Return the (X, Y) coordinate for the center point of the cell that contains the specified text.  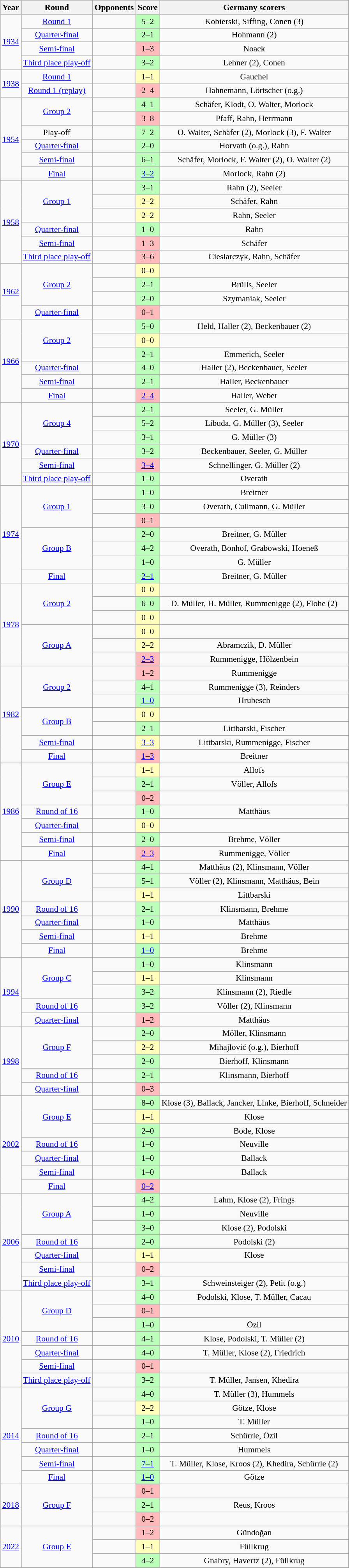
Möller, Klinsmann (254, 1034)
8–0 (148, 1103)
Lahm, Klose (2), Frings (254, 1200)
6–0 (148, 604)
Brülls, Seeler (254, 285)
Libuda, G. Müller (3), Seeler (254, 424)
Götze, Klose (254, 1408)
Round (57, 7)
Held, Haller (2), Beckenbauer (2) (254, 327)
Rummenigge, Völler (254, 853)
Schäfer, Morlock, F. Walter (2), O. Walter (2) (254, 160)
Group C (57, 978)
Reus, Kroos (254, 1505)
Score (148, 7)
Emmerich, Seeler (254, 354)
Haller (2), Beckenbauer, Seeler (254, 368)
2006 (11, 1242)
Group G (57, 1408)
Klinsmann, Brehme (254, 909)
2002 (11, 1144)
Gündoğan (254, 1533)
1974 (11, 534)
Hummels (254, 1450)
1994 (11, 992)
Haller, Beckenbauer (254, 382)
Völler (2), Klinsmann, Matthäus, Bein (254, 881)
Bode, Klose (254, 1131)
Szymaniak, Seeler (254, 299)
T. Müller, Jansen, Khedira (254, 1380)
Bierhoff, Klinsmann (254, 1062)
0–3 (148, 1089)
Year (11, 7)
3–8 (148, 118)
2022 (11, 1547)
Noack (254, 49)
Littbarski, Rummenigge, Fischer (254, 742)
Haller, Weber (254, 396)
Rummenigge (254, 673)
D. Müller, H. Müller, Rummenigge (2), Flohe (2) (254, 604)
3–3 (148, 742)
Klose, Podolski, T. Müller (2) (254, 1339)
7–2 (148, 132)
O. Walter, Schäfer (2), Morlock (3), F. Walter (254, 132)
6–1 (148, 160)
T. Müller, Klose (2), Friedrich (254, 1353)
2018 (11, 1505)
1986 (11, 812)
7–1 (148, 1464)
1978 (11, 624)
1958 (11, 222)
1938 (11, 83)
Özil (254, 1325)
Rahn (254, 229)
1970 (11, 444)
Hahnemann, Lörtscher (o.g.) (254, 91)
5–0 (148, 327)
2010 (11, 1338)
T. Müller (254, 1422)
Klinsmann, Bierhoff (254, 1075)
Völler (2), Klinsmann (254, 1006)
2014 (11, 1436)
3–4 (148, 465)
Rahn, Seeler (254, 216)
Schäfer (254, 243)
1982 (11, 715)
Rummenigge (3), Reinders (254, 687)
Rummenigge, Hölzenbein (254, 659)
Gnabry, Havertz (2), Füllkrug (254, 1561)
T. Müller, Klose, Kroos (2), Khedira, Schürrle (2) (254, 1464)
Hohmann (2) (254, 35)
Pfaff, Rahn, Herrmann (254, 118)
Germany scorers (254, 7)
G. Müller (254, 562)
Brehme, Völler (254, 840)
Cieslarczyk, Rahn, Schäfer (254, 257)
Littbarski (254, 895)
Schweinsteiger (2), Petit (o.g.) (254, 1283)
1934 (11, 42)
Group 4 (57, 424)
T. Müller (3), Hummels (254, 1394)
Füllkrug (254, 1547)
G. Müller (3) (254, 438)
Gauchel (254, 77)
Götze (254, 1477)
Horvath (o.g.), Rahn (254, 146)
1954 (11, 139)
3–6 (148, 257)
Podolski (2) (254, 1242)
Matthäus (2), Klinsmann, Völler (254, 867)
Schürrle, Özil (254, 1436)
Völler, Allofs (254, 784)
Round 1 (replay) (57, 91)
Schnellinger, G. Müller (2) (254, 465)
Hrubesch (254, 701)
Allofs (254, 770)
Overath, Bonhof, Grabowski, Hoeneß (254, 548)
Mihajlović (o.g.), Bierhoff (254, 1048)
Littbarski, Fischer (254, 729)
Podolski, Klose, T. Müller, Cacau (254, 1297)
Schäfer, Rahn (254, 202)
Beckenbauer, Seeler, G. Müller (254, 451)
Klinsmann (2), Riedle (254, 992)
Overath (254, 479)
5–1 (148, 881)
1962 (11, 292)
Lehner (2), Conen (254, 63)
Opponents (115, 7)
Overath, Cullmann, G. Müller (254, 507)
Kobierski, Siffing, Conen (3) (254, 21)
Schäfer, Klodt, O. Walter, Morlock (254, 105)
Klose (2), Podolski (254, 1228)
Seeler, G. Müller (254, 410)
Morlock, Rahn (2) (254, 174)
Klose (3), Ballack, Jancker, Linke, Bierhoff, Schneider (254, 1103)
1998 (11, 1061)
1966 (11, 361)
1990 (11, 909)
Rahn (2), Seeler (254, 188)
Play-off (57, 132)
Abramczik, D. Müller (254, 645)
